For the text-containing cell, return its midpoint in [x, y] coordinate format. 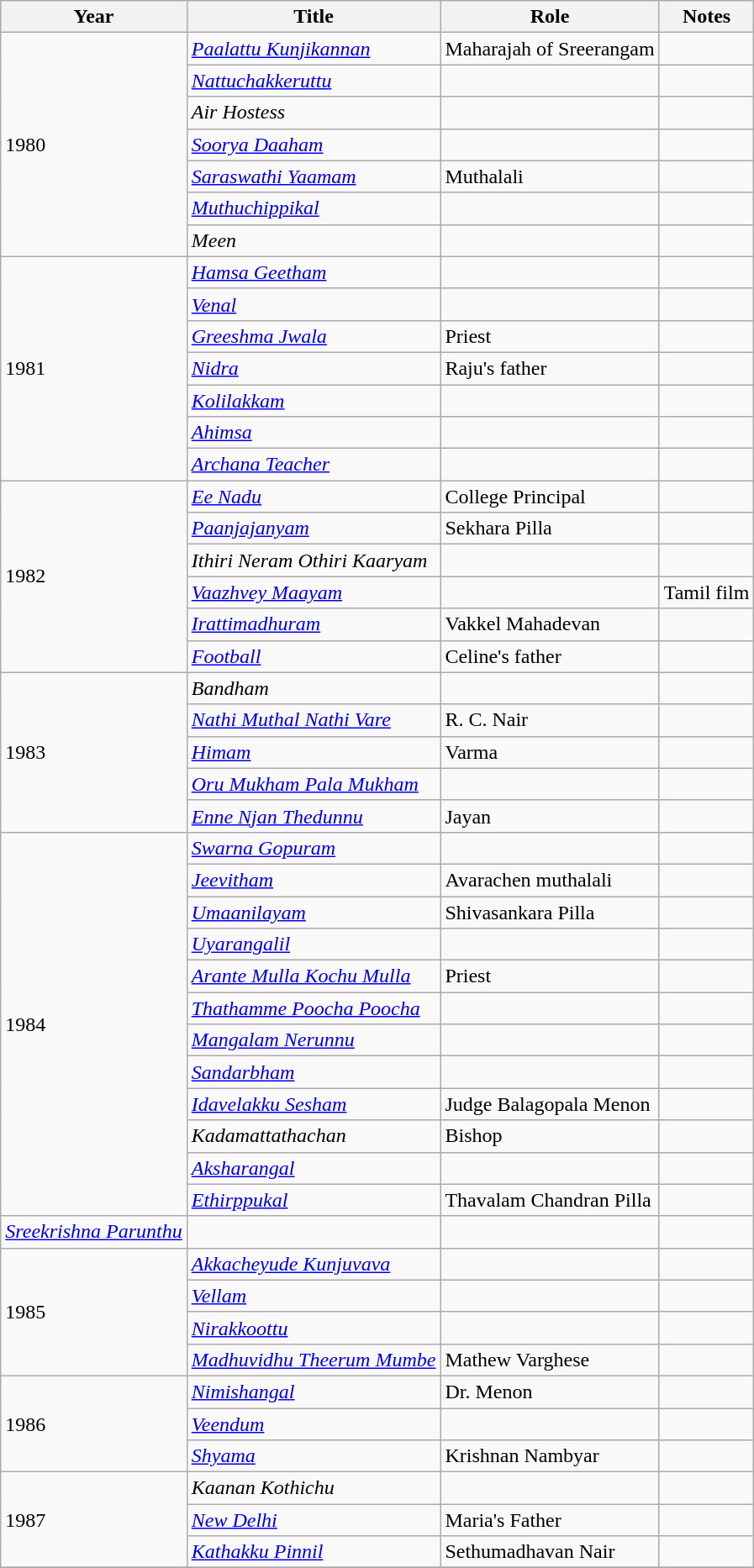
1984 [94, 1023]
Umaanilayam [314, 912]
1987 [94, 1520]
Vaazhvey Maayam [314, 592]
Muthuchippikal [314, 208]
Ethirppukal [314, 1200]
Varma [550, 752]
Maria's Father [550, 1520]
Jeevitham [314, 880]
Oru Mukham Pala Mukham [314, 784]
Kolilakkam [314, 401]
Year [94, 17]
Idavelakku Sesham [314, 1104]
Irattimadhuram [314, 624]
Krishnan Nambyar [550, 1456]
Ahimsa [314, 433]
Vakkel Mahadevan [550, 624]
Jayan [550, 816]
Swarna Gopuram [314, 848]
Muthalali [550, 176]
Maharajah of Sreerangam [550, 49]
Sekhara Pilla [550, 529]
Raju's father [550, 368]
Nirakkoottu [314, 1328]
Sandarbham [314, 1072]
Madhuvidhu Theerum Mumbe [314, 1360]
Nathi Muthal Nathi Vare [314, 720]
Kadamattathachan [314, 1136]
Meen [314, 240]
Soorya Daaham [314, 145]
Thathamme Poocha Poocha [314, 1008]
Air Hostess [314, 113]
Archana Teacher [314, 465]
Paalattu Kunjikannan [314, 49]
Himam [314, 752]
Mangalam Nerunnu [314, 1040]
Uyarangalil [314, 944]
Nidra [314, 368]
Enne Njan Thedunnu [314, 816]
Celine's father [550, 656]
Bishop [550, 1136]
Dr. Menon [550, 1392]
Vellam [314, 1296]
Sreekrishna Parunthu [94, 1232]
Title [314, 17]
Kaanan Kothichu [314, 1488]
Akkacheyude Kunjuvava [314, 1264]
Bandham [314, 688]
Arante Mulla Kochu Mulla [314, 976]
1985 [94, 1312]
Thavalam Chandran Pilla [550, 1200]
Football [314, 656]
Ee Nadu [314, 497]
Avarachen muthalali [550, 880]
Role [550, 17]
Aksharangal [314, 1168]
R. C. Nair [550, 720]
1982 [94, 576]
College Principal [550, 497]
Kathakku Pinnil [314, 1552]
Veendum [314, 1424]
Mathew Varghese [550, 1360]
Nattuchakkeruttu [314, 81]
Shyama [314, 1456]
1983 [94, 752]
1980 [94, 145]
Greeshma Jwala [314, 336]
Notes [706, 17]
Sethumadhavan Nair [550, 1552]
1981 [94, 368]
Shivasankara Pilla [550, 912]
Judge Balagopala Menon [550, 1104]
New Delhi [314, 1520]
Tamil film [706, 592]
Ithiri Neram Othiri Kaaryam [314, 560]
Paanjajanyam [314, 529]
Hamsa Geetham [314, 272]
1986 [94, 1423]
Nimishangal [314, 1392]
Saraswathi Yaamam [314, 176]
Venal [314, 304]
